Determine the [X, Y] coordinate at the center of the cell enclosing the given text.  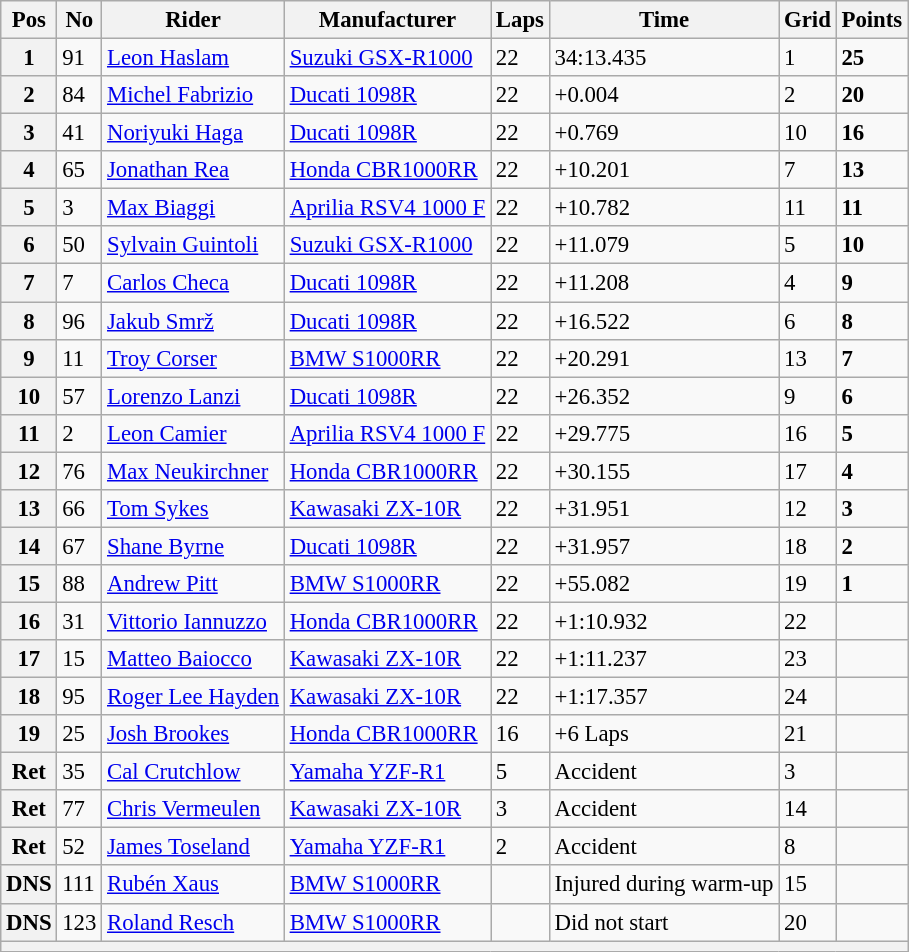
+29.775 [664, 433]
Max Biaggi [194, 208]
95 [80, 697]
+0.004 [664, 95]
Did not start [664, 922]
96 [80, 321]
Jakub Smrž [194, 321]
+31.951 [664, 509]
21 [808, 734]
+1:10.932 [664, 621]
+55.082 [664, 584]
Shane Byrne [194, 546]
34:13.435 [664, 58]
24 [808, 697]
Lorenzo Lanzi [194, 396]
66 [80, 509]
50 [80, 245]
Cal Crutchlow [194, 772]
84 [80, 95]
Josh Brookes [194, 734]
Rider [194, 20]
James Toseland [194, 847]
Time [664, 20]
Michel Fabrizio [194, 95]
111 [80, 885]
Jonathan Rea [194, 170]
+10.201 [664, 170]
Sylvain Guintoli [194, 245]
77 [80, 809]
Vittorio Iannuzzo [194, 621]
+11.208 [664, 283]
+16.522 [664, 321]
Leon Haslam [194, 58]
Injured during warm-up [664, 885]
+11.079 [664, 245]
Leon Camier [194, 433]
Andrew Pitt [194, 584]
67 [80, 546]
91 [80, 58]
+26.352 [664, 396]
76 [80, 471]
Matteo Baiocco [194, 659]
Points [872, 20]
41 [80, 133]
Rubén Xaus [194, 885]
31 [80, 621]
Troy Corser [194, 358]
23 [808, 659]
57 [80, 396]
Pos [29, 20]
+0.769 [664, 133]
Laps [520, 20]
+31.957 [664, 546]
123 [80, 922]
52 [80, 847]
Grid [808, 20]
Tom Sykes [194, 509]
+1:11.237 [664, 659]
Noriyuki Haga [194, 133]
35 [80, 772]
+30.155 [664, 471]
65 [80, 170]
Roland Resch [194, 922]
Carlos Checa [194, 283]
88 [80, 584]
No [80, 20]
Max Neukirchner [194, 471]
Roger Lee Hayden [194, 697]
+6 Laps [664, 734]
+10.782 [664, 208]
+1:17.357 [664, 697]
+20.291 [664, 358]
Manufacturer [387, 20]
Chris Vermeulen [194, 809]
